Return the (x, y) coordinate for the center point of the cell that contains the specified text.  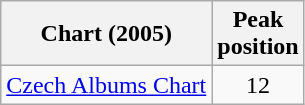
Czech Albums Chart (106, 85)
Peakposition (258, 34)
Chart (2005) (106, 34)
12 (258, 85)
